Determine the (X, Y) coordinate at the center of the cell enclosing the given text.  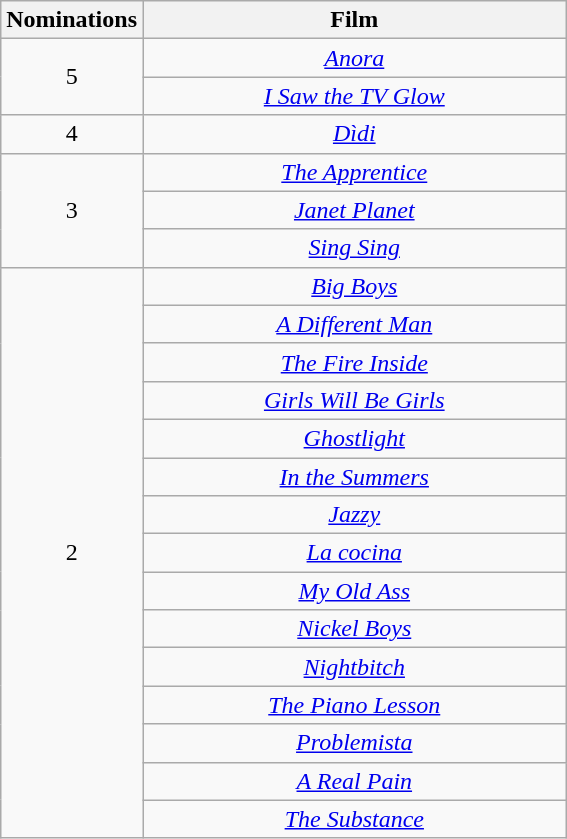
Nickel Boys (354, 629)
4 (72, 134)
My Old Ass (354, 591)
I Saw the TV Glow (354, 96)
Nominations (72, 20)
3 (72, 210)
Janet Planet (354, 210)
2 (72, 552)
Sing Sing (354, 248)
Girls Will Be Girls (354, 400)
Jazzy (354, 515)
Dìdi (354, 134)
La cocina (354, 553)
5 (72, 77)
Nightbitch (354, 667)
A Different Man (354, 324)
In the Summers (354, 477)
A Real Pain (354, 781)
Film (354, 20)
Big Boys (354, 286)
The Fire Inside (354, 362)
Anora (354, 58)
The Substance (354, 819)
The Apprentice (354, 172)
Ghostlight (354, 438)
Problemista (354, 743)
The Piano Lesson (354, 705)
